Pinpoint the cell where the given text exists, returning its (X, Y) midpoint coordinate. 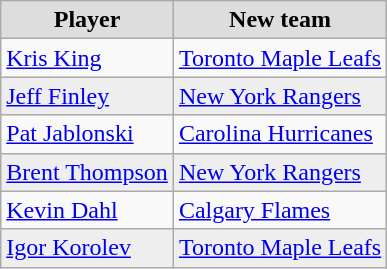
Carolina Hurricanes (280, 134)
Kevin Dahl (88, 210)
Jeff Finley (88, 96)
Calgary Flames (280, 210)
Kris King (88, 58)
Igor Korolev (88, 248)
New team (280, 20)
Brent Thompson (88, 172)
Player (88, 20)
Pat Jablonski (88, 134)
